Scan for the cell matching the given text and deliver its [X, Y] coordinate at center. 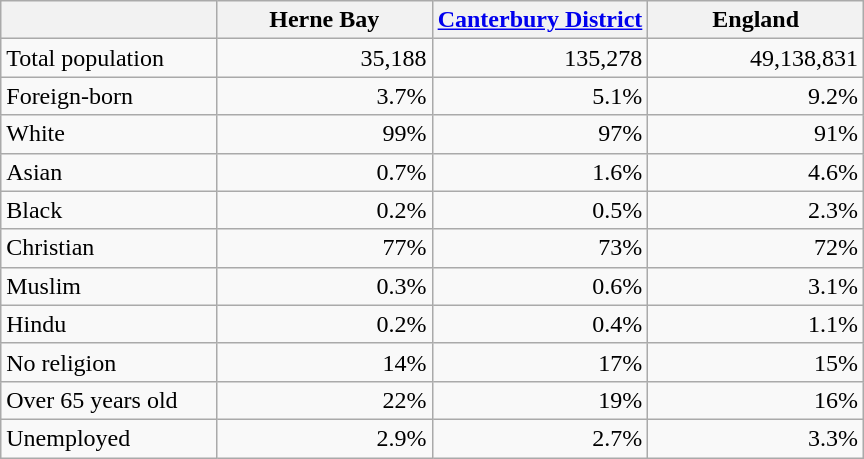
5.1% [540, 96]
4.6% [756, 172]
Christian [109, 248]
72% [756, 248]
Over 65 years old [109, 400]
3.3% [756, 438]
No religion [109, 362]
Hindu [109, 324]
9.2% [756, 96]
Total population [109, 58]
0.5% [540, 210]
35,188 [324, 58]
22% [324, 400]
2.9% [324, 438]
3.1% [756, 286]
England [756, 20]
16% [756, 400]
135,278 [540, 58]
Foreign-born [109, 96]
91% [756, 134]
Unemployed [109, 438]
49,138,831 [756, 58]
15% [756, 362]
0.7% [324, 172]
2.3% [756, 210]
0.6% [540, 286]
Muslim [109, 286]
2.7% [540, 438]
1.1% [756, 324]
Canterbury District [540, 20]
97% [540, 134]
99% [324, 134]
14% [324, 362]
19% [540, 400]
Asian [109, 172]
3.7% [324, 96]
0.3% [324, 286]
White [109, 134]
17% [540, 362]
Black [109, 210]
Herne Bay [324, 20]
1.6% [540, 172]
73% [540, 248]
77% [324, 248]
0.4% [540, 324]
